Detect which cell encompasses the target text, then output its [X, Y] center coordinate. 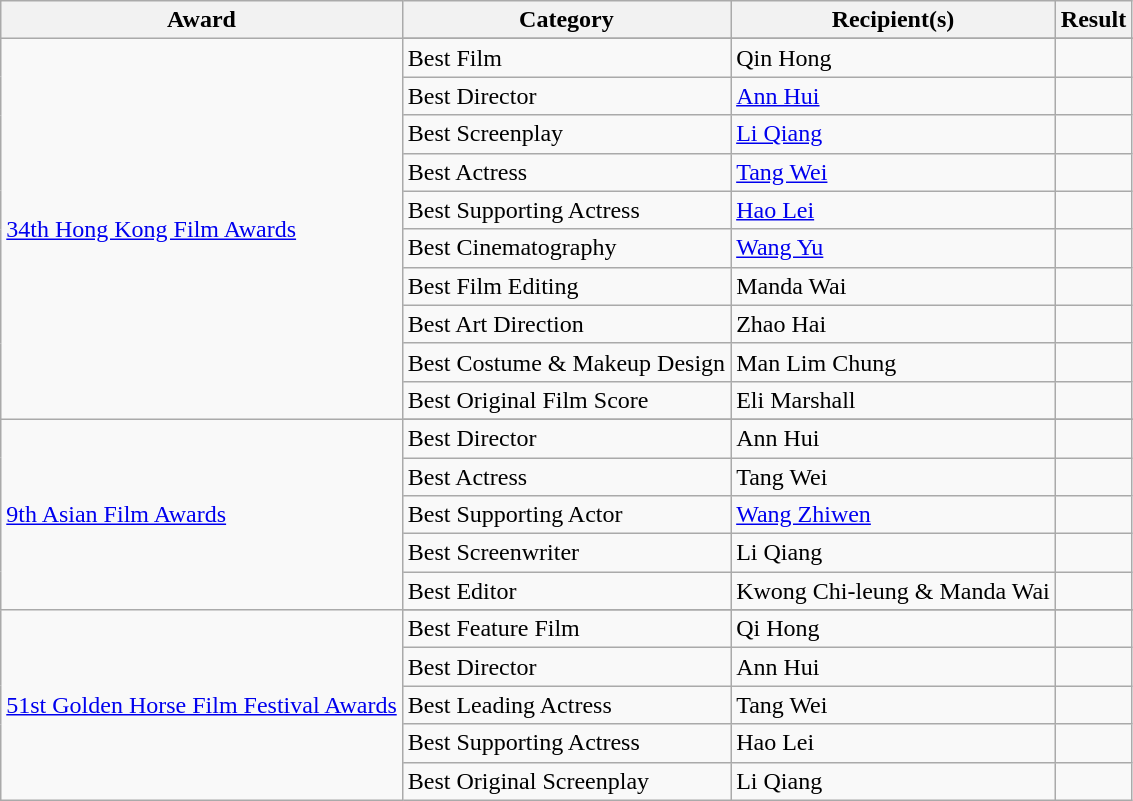
9th Asian Film Awards [202, 514]
Best Original Screenplay [566, 781]
Best Film Editing [566, 286]
Best Feature Film [566, 629]
Zhao Hai [894, 324]
Best Art Direction [566, 324]
Recipient(s) [894, 20]
Wang Zhiwen [894, 515]
Best Screenplay [566, 134]
Qin Hong [894, 58]
Best Original Film Score [566, 400]
Award [202, 20]
Wang Yu [894, 248]
Best Cinematography [566, 248]
Manda Wai [894, 286]
Best Leading Actress [566, 705]
Best Editor [566, 591]
Best Film [566, 58]
51st Golden Horse Film Festival Awards [202, 705]
Best Costume & Makeup Design [566, 362]
Man Lim Chung [894, 362]
34th Hong Kong Film Awards [202, 230]
Qi Hong [894, 629]
Result [1093, 20]
Kwong Chi-leung & Manda Wai [894, 591]
Category [566, 20]
Eli Marshall [894, 400]
Best Screenwriter [566, 553]
Best Supporting Actor [566, 515]
